Determine the [X, Y] coordinate at the center of the cell enclosing the given text.  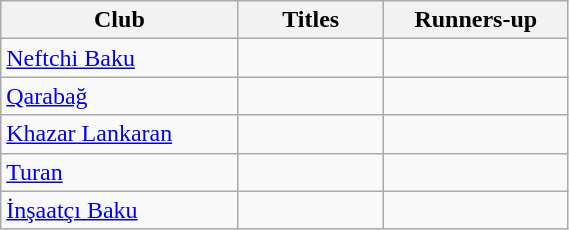
Neftchi Baku [120, 58]
Titles [310, 20]
İnşaatçı Baku [120, 210]
Club [120, 20]
Turan [120, 172]
Runners-up [476, 20]
Qarabağ [120, 96]
Khazar Lankaran [120, 134]
